Extract the [x, y] coordinate from the center of the cell holding the provided text.  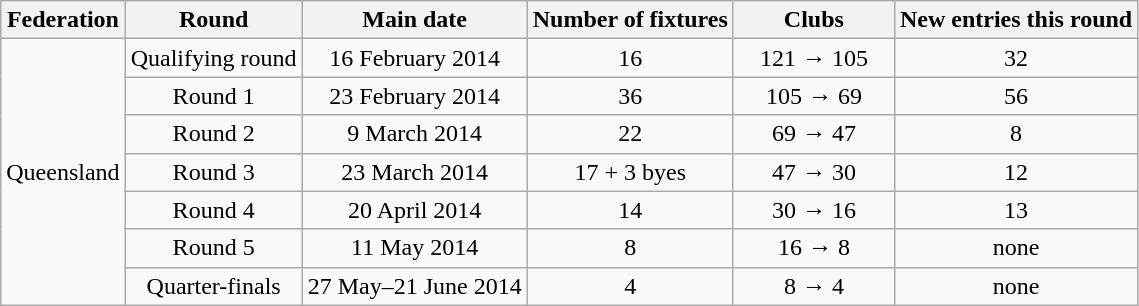
Clubs [814, 20]
56 [1016, 96]
16 [630, 58]
22 [630, 134]
Round 3 [214, 172]
Federation [63, 20]
Round [214, 20]
23 March 2014 [414, 172]
Round 4 [214, 210]
Qualifying round [214, 58]
9 March 2014 [414, 134]
16 → 8 [814, 248]
121 → 105 [814, 58]
23 February 2014 [414, 96]
Queensland [63, 172]
Round 5 [214, 248]
Number of fixtures [630, 20]
32 [1016, 58]
14 [630, 210]
20 April 2014 [414, 210]
13 [1016, 210]
30 → 16 [814, 210]
17 + 3 byes [630, 172]
12 [1016, 172]
Main date [414, 20]
69 → 47 [814, 134]
Round 1 [214, 96]
36 [630, 96]
4 [630, 286]
11 May 2014 [414, 248]
8 → 4 [814, 286]
105 → 69 [814, 96]
New entries this round [1016, 20]
Quarter-finals [214, 286]
27 May–21 June 2014 [414, 286]
47 → 30 [814, 172]
16 February 2014 [414, 58]
Round 2 [214, 134]
